Extract the [X, Y] coordinate from the center of the cell holding the provided text.  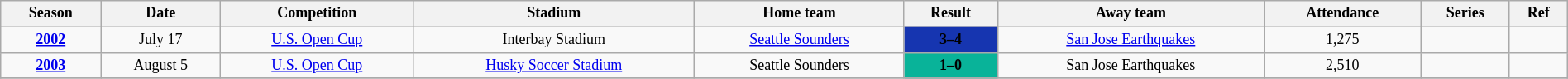
Series [1465, 13]
Date [160, 13]
August 5 [160, 65]
Stadium [554, 13]
July 17 [160, 40]
Ref [1538, 13]
1–0 [951, 65]
2002 [51, 40]
Away team [1131, 13]
3–4 [951, 40]
Result [951, 13]
2003 [51, 65]
Interbay Stadium [554, 40]
Husky Soccer Stadium [554, 65]
Attendance [1343, 13]
2,510 [1343, 65]
Competition [318, 13]
Season [51, 13]
Home team [799, 13]
1,275 [1343, 40]
